Search for the cell housing the specified text and yield its (X, Y) center coordinate. 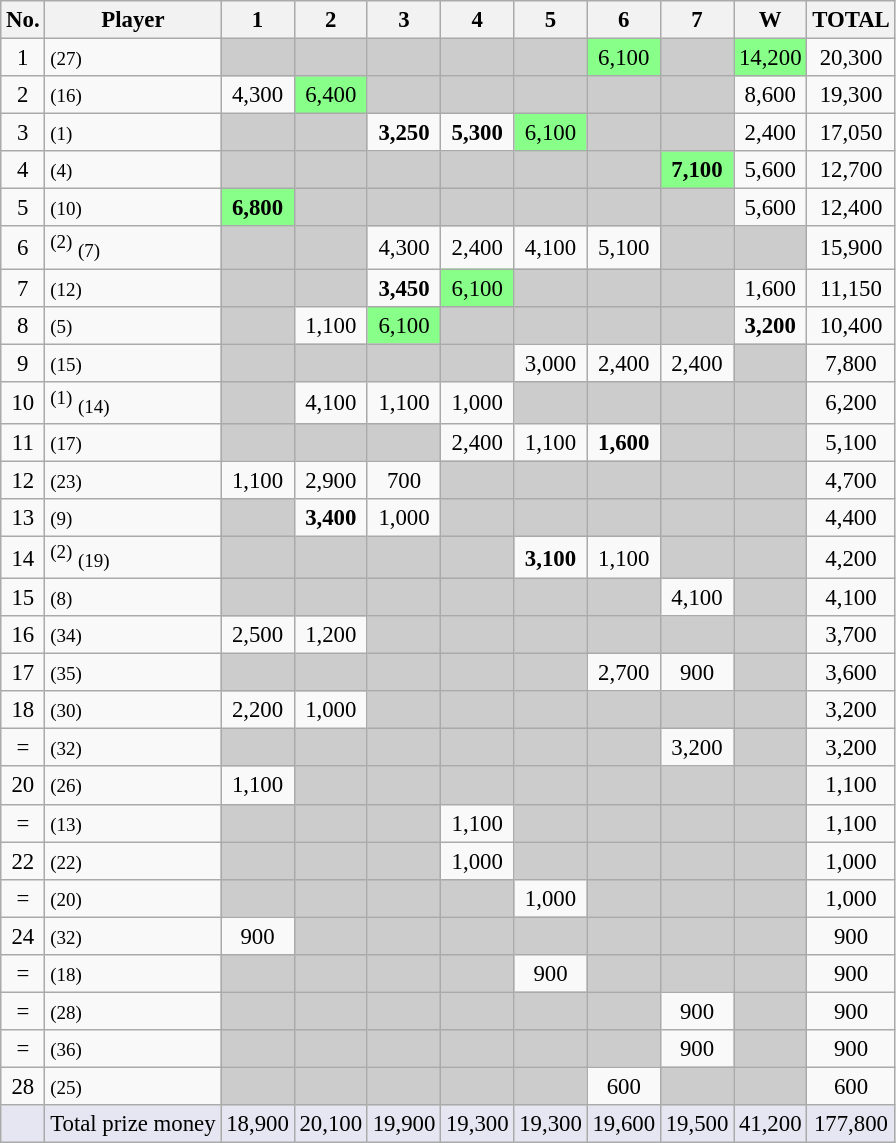
6,800 (258, 208)
12,700 (851, 170)
24 (23, 936)
(34) (133, 635)
(18) (133, 974)
(13) (133, 823)
(26) (133, 786)
20 (23, 786)
22 (23, 861)
11,150 (851, 288)
2,700 (624, 673)
41,200 (770, 1124)
6,200 (851, 402)
(23) (133, 480)
4,200 (851, 557)
(1) (14) (133, 402)
1,200 (330, 635)
13 (23, 518)
20,100 (330, 1124)
14,200 (770, 58)
(27) (133, 58)
16 (23, 635)
3,700 (851, 635)
4,700 (851, 480)
(2) (19) (133, 557)
(5) (133, 325)
(4) (133, 170)
(10) (133, 208)
(20) (133, 898)
(25) (133, 1086)
19,900 (404, 1124)
10,400 (851, 325)
(2) (7) (133, 247)
8 (23, 325)
14 (23, 557)
15,900 (851, 247)
28 (23, 1086)
9 (23, 363)
3,600 (851, 673)
11 (23, 443)
7,100 (696, 170)
3,000 (550, 363)
3,100 (550, 557)
2,200 (258, 710)
(9) (133, 518)
18,900 (258, 1124)
700 (404, 480)
3,450 (404, 288)
4,400 (851, 518)
19,500 (696, 1124)
(1) (133, 133)
12 (23, 480)
(36) (133, 1049)
TOTAL (851, 20)
8,600 (770, 95)
5,300 (478, 133)
Player (133, 20)
No. (23, 20)
18 (23, 710)
(16) (133, 95)
W (770, 20)
15 (23, 598)
(28) (133, 1011)
(12) (133, 288)
(15) (133, 363)
6,400 (330, 95)
17 (23, 673)
12,400 (851, 208)
3,250 (404, 133)
177,800 (851, 1124)
19,600 (624, 1124)
20,300 (851, 58)
2,500 (258, 635)
7,800 (851, 363)
(17) (133, 443)
2,900 (330, 480)
Total prize money (133, 1124)
(8) (133, 598)
3,400 (330, 518)
(30) (133, 710)
(22) (133, 861)
17,050 (851, 133)
(35) (133, 673)
10 (23, 402)
